Identify which cell holds the provided text, then report its [x, y] central coordinate. 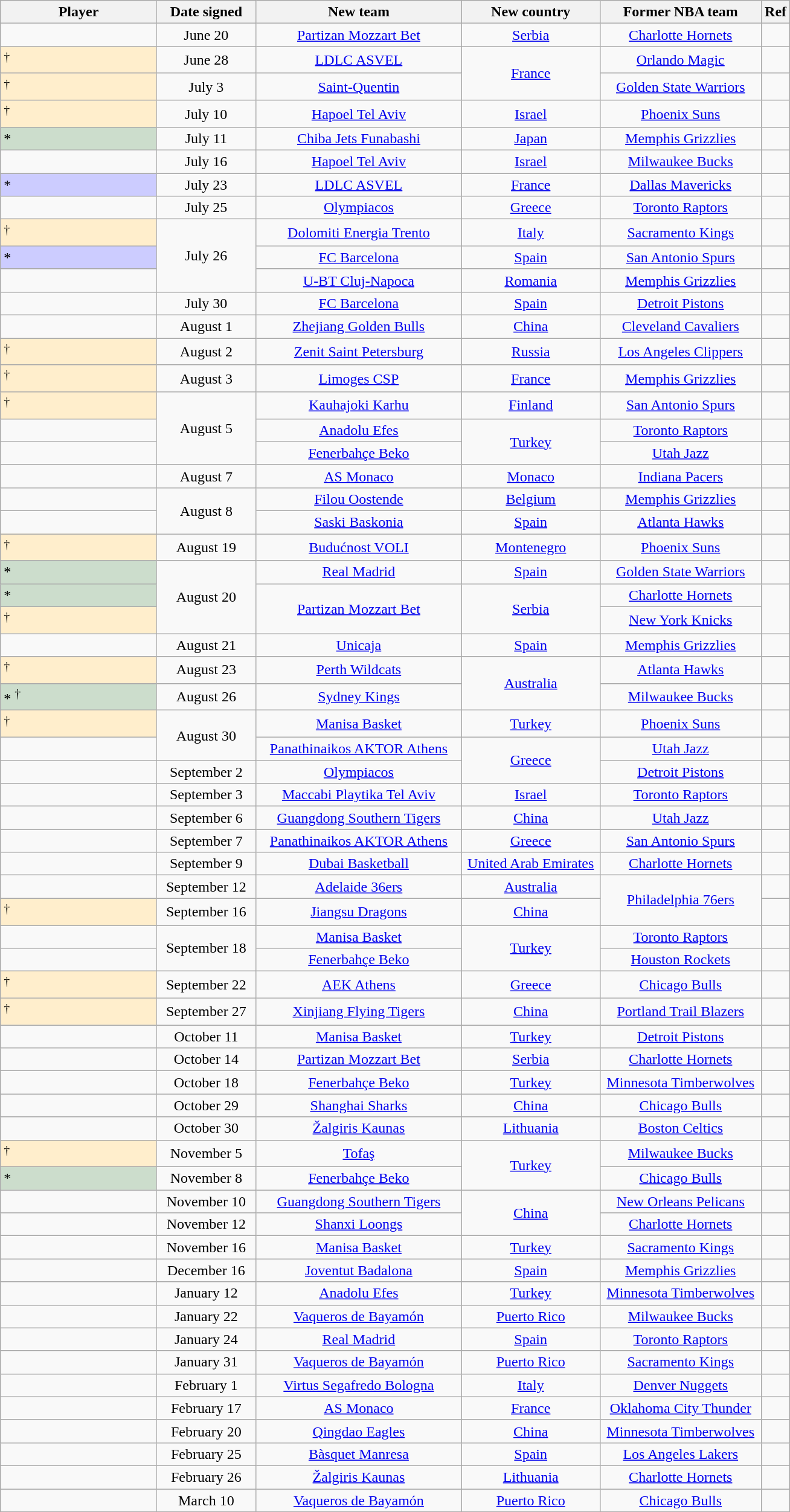
February 1 [206, 1385]
Indiana Pacers [681, 476]
January 12 [206, 1293]
September 2 [206, 772]
February 17 [206, 1408]
Player [79, 12]
* † [79, 697]
Japan [530, 139]
Los Angeles Lakers [681, 1454]
September 16 [206, 912]
Montenegro [530, 547]
Chiba Jets Funabashi [359, 139]
Cleveland Cavaliers [681, 327]
Boston Celtics [681, 1128]
November 12 [206, 1224]
August 26 [206, 697]
February 20 [206, 1431]
July 16 [206, 162]
Saski Baskonia [359, 523]
November 8 [206, 1179]
Zenit Saint Petersburg [359, 352]
Oklahoma City Thunder [681, 1408]
New country [530, 12]
December 16 [206, 1270]
Orlando Magic [681, 60]
Virtus Segafredo Bologna [359, 1385]
New Orleans Pelicans [681, 1202]
U-BT Cluj-Napoca [359, 280]
February 25 [206, 1454]
Ref [776, 12]
August 5 [206, 429]
New team [359, 12]
Adelaide 36ers [359, 887]
Bàsquet Manresa [359, 1454]
Shanghai Sharks [359, 1105]
Joventut Badalona [359, 1270]
September 9 [206, 864]
Romania [530, 280]
Philadelphia 76ers [681, 900]
Limoges CSP [359, 378]
Portland Trail Blazers [681, 1011]
August 21 [206, 645]
Denver Nuggets [681, 1385]
Tofaş [359, 1154]
August 3 [206, 378]
AEK Athens [359, 985]
Maccabi Playtika Tel Aviv [359, 795]
Dallas Mavericks [681, 185]
September 27 [206, 1011]
Qingdao Eagles [359, 1431]
Date signed [206, 12]
Sydney Kings [359, 697]
Shanxi Loongs [359, 1224]
Finland [530, 406]
July 11 [206, 139]
Jiangsu Dragons [359, 912]
August 30 [206, 736]
October 29 [206, 1105]
August 2 [206, 352]
New York Knicks [681, 620]
Perth Wildcats [359, 671]
September 7 [206, 841]
Dolomiti Energia Trento [359, 233]
Budućnost VOLI [359, 547]
August 8 [206, 510]
August 1 [206, 327]
Former NBA team [681, 12]
Russia [530, 352]
August 19 [206, 547]
January 31 [206, 1362]
Monaco [530, 476]
July 3 [206, 87]
September 6 [206, 818]
August 23 [206, 671]
October 11 [206, 1037]
March 10 [206, 1500]
September 22 [206, 985]
September 3 [206, 795]
Belgium [530, 499]
Unicaja [359, 645]
Xinjiang Flying Tigers [359, 1011]
October 14 [206, 1060]
June 28 [206, 60]
United Arab Emirates [530, 864]
Dubai Basketball [359, 864]
July 30 [206, 303]
October 18 [206, 1083]
July 10 [206, 114]
July 23 [206, 185]
January 22 [206, 1316]
November 5 [206, 1154]
February 26 [206, 1477]
August 7 [206, 476]
Houston Rockets [681, 960]
Filou Oostende [359, 499]
Los Angeles Clippers [681, 352]
September 12 [206, 887]
July 26 [206, 256]
November 16 [206, 1247]
August 20 [206, 597]
January 24 [206, 1339]
Zhejiang Golden Bulls [359, 327]
Kauhajoki Karhu [359, 406]
Saint-Quentin [359, 87]
September 18 [206, 948]
July 25 [206, 208]
October 30 [206, 1128]
June 20 [206, 35]
November 10 [206, 1202]
